Scan for the cell matching the given text and deliver its (x, y) coordinate at center. 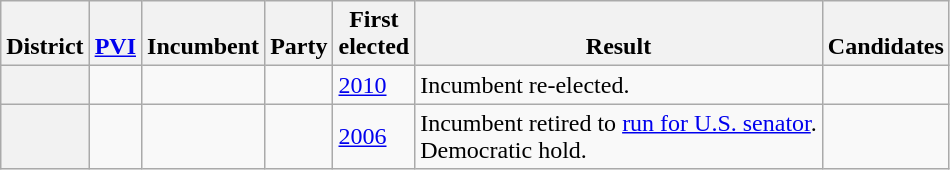
Party (299, 34)
Incumbent re-elected. (619, 85)
Incumbent retired to run for U.S. senator.Democratic hold. (619, 136)
2006 (374, 136)
Firstelected (374, 34)
Result (619, 34)
Candidates (886, 34)
Incumbent (204, 34)
District (45, 34)
PVI (115, 34)
2010 (374, 85)
